Search for the cell housing the specified text and yield its (X, Y) center coordinate. 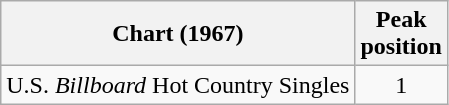
1 (401, 85)
Peakposition (401, 34)
Chart (1967) (178, 34)
U.S. Billboard Hot Country Singles (178, 85)
